Identify which cell holds the provided text, then report its [x, y] central coordinate. 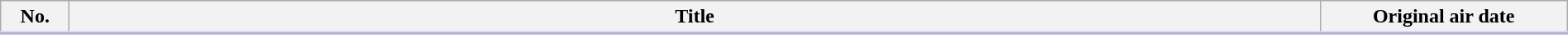
Original air date [1444, 17]
Title [695, 17]
No. [35, 17]
